Detect which cell encompasses the target text, then output its [X, Y] center coordinate. 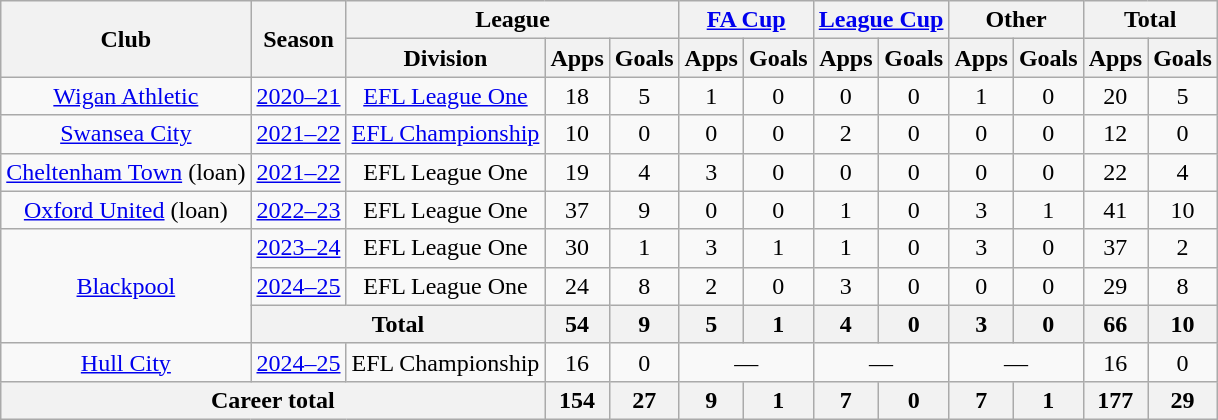
2022–23 [298, 210]
41 [1115, 210]
22 [1115, 172]
18 [577, 96]
FA Cup [746, 20]
20 [1115, 96]
Blackpool [126, 286]
Other [1016, 20]
12 [1115, 134]
19 [577, 172]
30 [577, 248]
Club [126, 39]
Hull City [126, 362]
Swansea City [126, 134]
Career total [273, 400]
Division [446, 58]
54 [577, 324]
Cheltenham Town (loan) [126, 172]
Oxford United (loan) [126, 210]
League Cup [881, 20]
66 [1115, 324]
Season [298, 39]
2023–24 [298, 248]
27 [644, 400]
Wigan Athletic [126, 96]
24 [577, 286]
League [512, 20]
154 [577, 400]
2020–21 [298, 96]
177 [1115, 400]
